From the cell containing the given text, extract its center point as (x, y) coordinate. 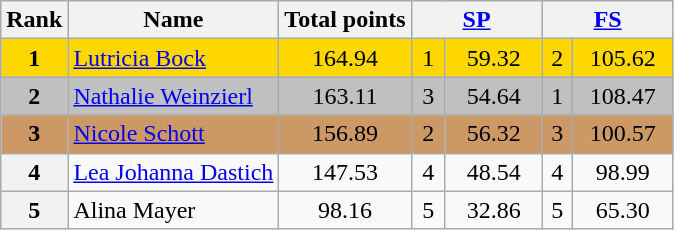
Nathalie Weinzierl (174, 96)
65.30 (622, 210)
Name (174, 20)
108.47 (622, 96)
Rank (34, 20)
98.16 (345, 210)
98.99 (622, 172)
32.86 (494, 210)
Lutricia Bock (174, 58)
SP (476, 20)
Lea Johanna Dastich (174, 172)
Total points (345, 20)
48.54 (494, 172)
54.64 (494, 96)
Nicole Schott (174, 134)
156.89 (345, 134)
164.94 (345, 58)
59.32 (494, 58)
147.53 (345, 172)
56.32 (494, 134)
105.62 (622, 58)
FS (608, 20)
100.57 (622, 134)
163.11 (345, 96)
Alina Mayer (174, 210)
